Capture the cell that displays the provided text and extract its (x, y) central coordinate. 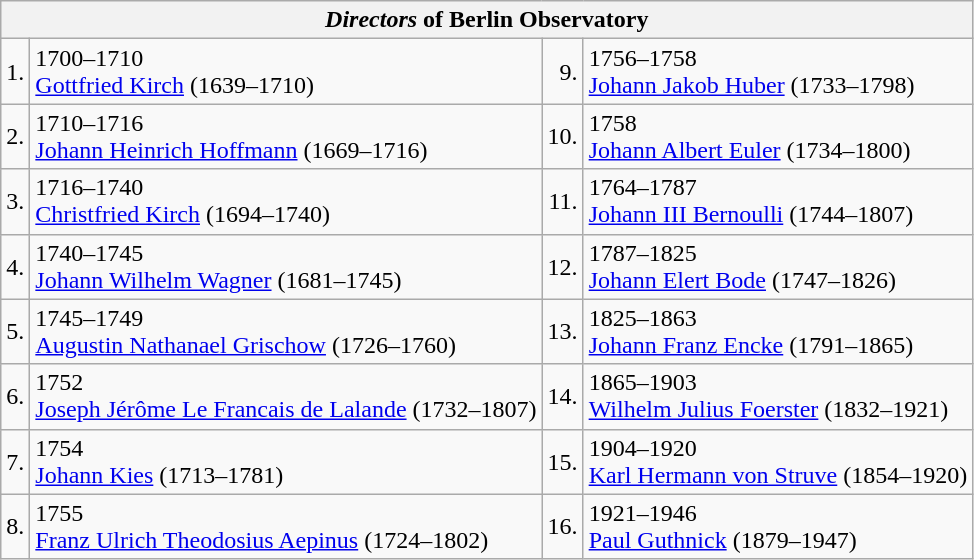
1865–1903 Wilhelm Julius Foerster (1832–1921) (778, 396)
2. (16, 136)
4. (16, 266)
1755 Franz Ulrich Theodosius Aepinus (1724–1802) (286, 526)
11. (562, 202)
13. (562, 332)
7. (16, 462)
1825–1863 Johann Franz Encke (1791–1865) (778, 332)
1740–1745 Johann Wilhelm Wagner (1681–1745) (286, 266)
14. (562, 396)
1745–1749 Augustin Nathanael Grischow (1726–1760) (286, 332)
8. (16, 526)
1710–1716 Johann Heinrich Hoffmann (1669–1716) (286, 136)
1. (16, 72)
1758 Johann Albert Euler (1734–1800) (778, 136)
5. (16, 332)
1921–1946 Paul Guthnick (1879–1947) (778, 526)
6. (16, 396)
1716–1740 Christfried Kirch (1694–1740) (286, 202)
15. (562, 462)
10. (562, 136)
3. (16, 202)
1752 Joseph Jérôme Le Francais de Lalande (1732–1807) (286, 396)
9. (562, 72)
1904–1920 Karl Hermann von Struve (1854–1920) (778, 462)
12. (562, 266)
1787–1825 Johann Elert Bode (1747–1826) (778, 266)
16. (562, 526)
1700–1710 Gottfried Kirch (1639–1710) (286, 72)
1764–1787 Johann III Bernoulli (1744–1807) (778, 202)
1756–1758 Johann Jakob Huber (1733–1798) (778, 72)
Directors of Berlin Observatory (487, 20)
1754 Johann Kies (1713–1781) (286, 462)
